Pinpoint the cell where the given text exists, returning its (x, y) midpoint coordinate. 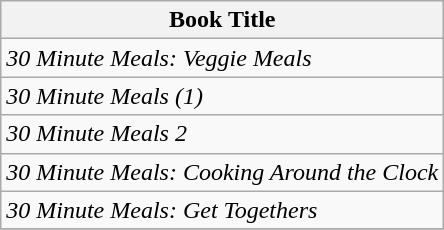
30 Minute Meals: Cooking Around the Clock (222, 172)
30 Minute Meals: Veggie Meals (222, 58)
30 Minute Meals 2 (222, 134)
30 Minute Meals (1) (222, 96)
30 Minute Meals: Get Togethers (222, 210)
Book Title (222, 20)
